Return the [X, Y] coordinate for the center point of the cell that contains the specified text.  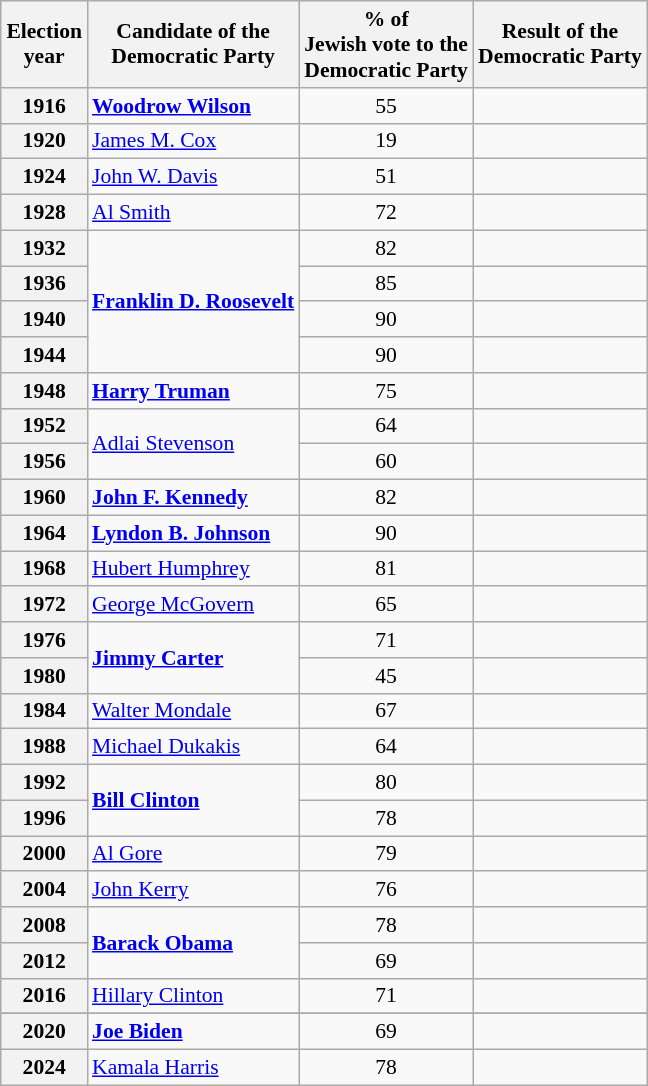
1956 [44, 462]
1944 [44, 355]
76 [386, 889]
45 [386, 675]
1940 [44, 319]
1980 [44, 675]
Woodrow Wilson [193, 105]
Adlai Stevenson [193, 444]
1964 [44, 533]
2008 [44, 925]
John F. Kennedy [193, 497]
Michael Dukakis [193, 747]
1996 [44, 818]
1972 [44, 604]
1952 [44, 426]
Bill Clinton [193, 800]
Result of the Democratic Party [560, 44]
2016 [44, 996]
2020 [44, 1032]
1992 [44, 782]
1968 [44, 568]
Barack Obama [193, 942]
19 [386, 141]
2012 [44, 960]
Hubert Humphrey [193, 568]
George McGovern [193, 604]
1960 [44, 497]
1948 [44, 390]
55 [386, 105]
Lyndon B. Johnson [193, 533]
85 [386, 284]
2024 [44, 1067]
% of Jewish vote to the Democratic Party [386, 44]
Kamala Harris [193, 1067]
51 [386, 177]
72 [386, 212]
80 [386, 782]
Jimmy Carter [193, 658]
1916 [44, 105]
Al Gore [193, 854]
2000 [44, 854]
Harry Truman [193, 390]
Hillary Clinton [193, 996]
Al Smith [193, 212]
2004 [44, 889]
1976 [44, 640]
1984 [44, 711]
1988 [44, 747]
John W. Davis [193, 177]
65 [386, 604]
1936 [44, 284]
Joe Biden [193, 1032]
Candidate of the Democratic Party [193, 44]
67 [386, 711]
60 [386, 462]
John Kerry [193, 889]
James M. Cox [193, 141]
1924 [44, 177]
1928 [44, 212]
81 [386, 568]
79 [386, 854]
1932 [44, 248]
75 [386, 390]
1920 [44, 141]
Election year [44, 44]
Franklin D. Roosevelt [193, 301]
Walter Mondale [193, 711]
